For the text-containing cell, return its midpoint in [X, Y] coordinate format. 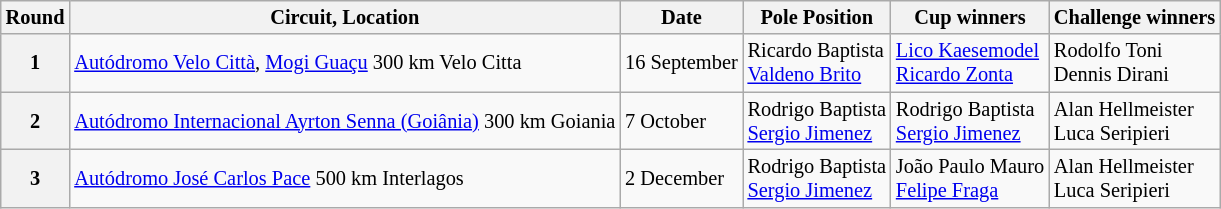
Round [36, 17]
Autódromo Velo Città, Mogi Guaçu 300 km Velo Citta [344, 63]
Challenge winners [1134, 17]
16 September [681, 63]
Circuit, Location [344, 17]
Autódromo José Carlos Pace 500 km Interlagos [344, 178]
2 [36, 121]
Ricardo Baptista Valdeno Brito [817, 63]
Date [681, 17]
Lico Kaesemodel Ricardo Zonta [970, 63]
1 [36, 63]
João Paulo Mauro Felipe Fraga [970, 178]
2 December [681, 178]
Autódromo Internacional Ayrton Senna (Goiânia) 300 km Goiania [344, 121]
Pole Position [817, 17]
Cup winners [970, 17]
Rodolfo Toni Dennis Dirani [1134, 63]
3 [36, 178]
7 October [681, 121]
